Search for the cell housing the specified text and yield its (X, Y) center coordinate. 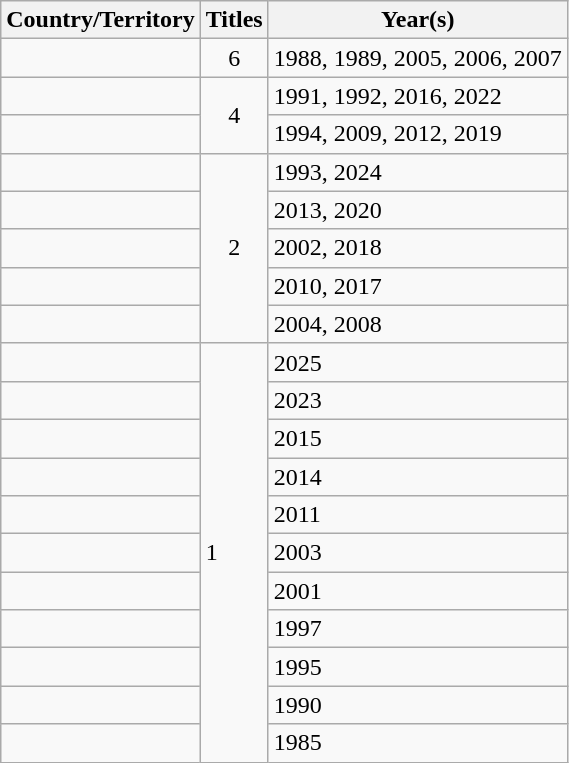
1985 (418, 743)
2013, 2020 (418, 210)
4 (234, 115)
2004, 2008 (418, 324)
Year(s) (418, 20)
1988, 1989, 2005, 2006, 2007 (418, 58)
2011 (418, 515)
2 (234, 248)
6 (234, 58)
Country/Territory (100, 20)
1997 (418, 629)
2015 (418, 438)
2023 (418, 400)
2002, 2018 (418, 248)
1 (234, 552)
2025 (418, 362)
1994, 2009, 2012, 2019 (418, 134)
1990 (418, 705)
1991, 1992, 2016, 2022 (418, 96)
1995 (418, 667)
2003 (418, 553)
2001 (418, 591)
2010, 2017 (418, 286)
1993, 2024 (418, 172)
Titles (234, 20)
2014 (418, 477)
